Output the (x, y) coordinate of the center of the cell containing the given text.  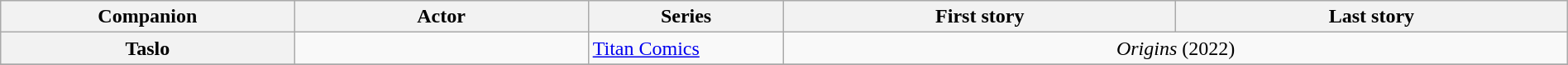
Origins (2022) (1176, 48)
Taslo (147, 48)
Series (686, 17)
Actor (442, 17)
First story (980, 17)
Companion (147, 17)
Last story (1372, 17)
Titan Comics (686, 48)
